Find where the given text appears and provide that cell's center as (x, y) coordinate. 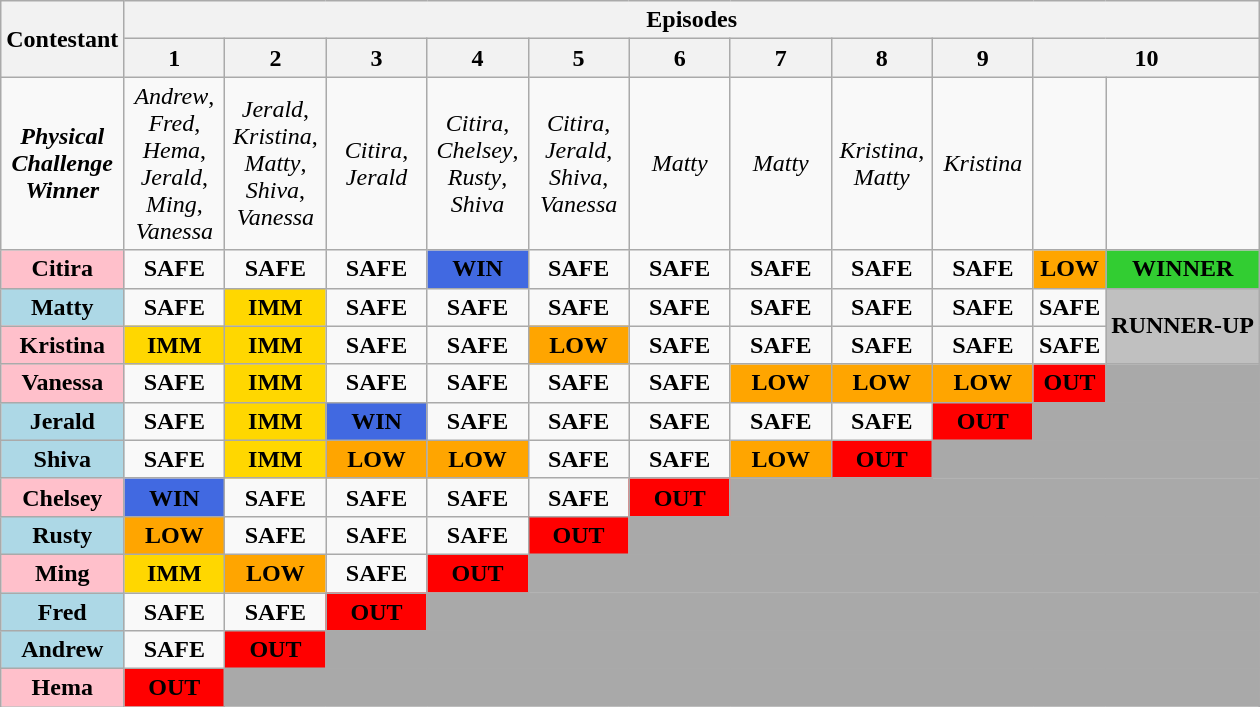
Jerald, Kristina, Matty, Shiva, Vanessa (276, 164)
2 (276, 58)
Shiva (62, 459)
Chelsey (62, 497)
Citira, Chelsey, Rusty, Shiva (478, 164)
10 (1146, 58)
6 (680, 58)
1 (174, 58)
Ming (62, 573)
Kristina, Matty (882, 164)
Citira, Jerald, Shiva, Vanessa (578, 164)
5 (578, 58)
Rusty (62, 535)
3 (376, 58)
Citira, Jerald (376, 164)
9 (982, 58)
RUNNER-UP (1183, 326)
Andrew (62, 650)
Jerald (62, 421)
Citira (62, 269)
4 (478, 58)
WINNER (1183, 269)
7 (780, 58)
Vanessa (62, 383)
8 (882, 58)
PhysicalChallengeWinner (62, 164)
Hema (62, 688)
Contestant (62, 39)
Fred (62, 611)
Episodes (692, 20)
Andrew, Fred, Hema, Jerald, Ming, Vanessa (174, 164)
